Extract the (X, Y) coordinate from the center of the cell holding the provided text.  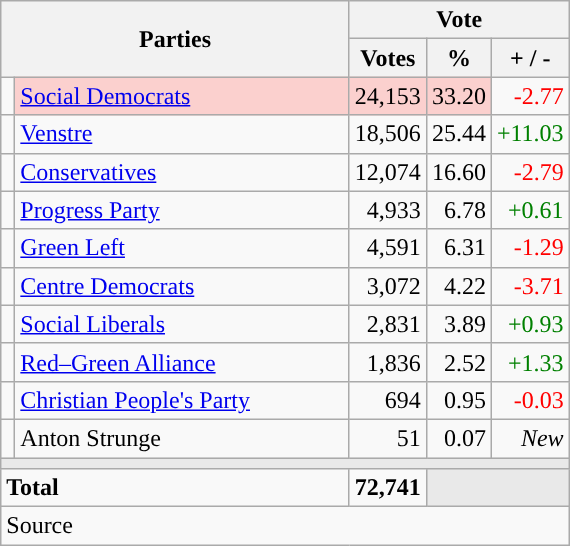
25.44 (458, 134)
6.78 (458, 210)
0.07 (458, 438)
+1.33 (530, 362)
Parties (176, 39)
18,506 (388, 134)
Christian People's Party (182, 400)
51 (388, 438)
4.22 (458, 286)
Venstre (182, 134)
1,836 (388, 362)
-1.29 (530, 248)
-3.71 (530, 286)
Red–Green Alliance (182, 362)
+0.93 (530, 324)
33.20 (458, 96)
-0.03 (530, 400)
16.60 (458, 172)
+0.61 (530, 210)
2,831 (388, 324)
-2.77 (530, 96)
Centre Democrats (182, 286)
24,153 (388, 96)
4,591 (388, 248)
Total (176, 488)
3,072 (388, 286)
4,933 (388, 210)
2.52 (458, 362)
New (530, 438)
% (458, 58)
Vote (459, 20)
Social Democrats (182, 96)
Social Liberals (182, 324)
0.95 (458, 400)
3.89 (458, 324)
+ / - (530, 58)
Progress Party (182, 210)
-2.79 (530, 172)
72,741 (388, 488)
6.31 (458, 248)
12,074 (388, 172)
694 (388, 400)
Green Left (182, 248)
Votes (388, 58)
Conservatives (182, 172)
+11.03 (530, 134)
Anton Strunge (182, 438)
Source (285, 526)
